Extract the [X, Y] coordinate from the center of the cell holding the provided text.  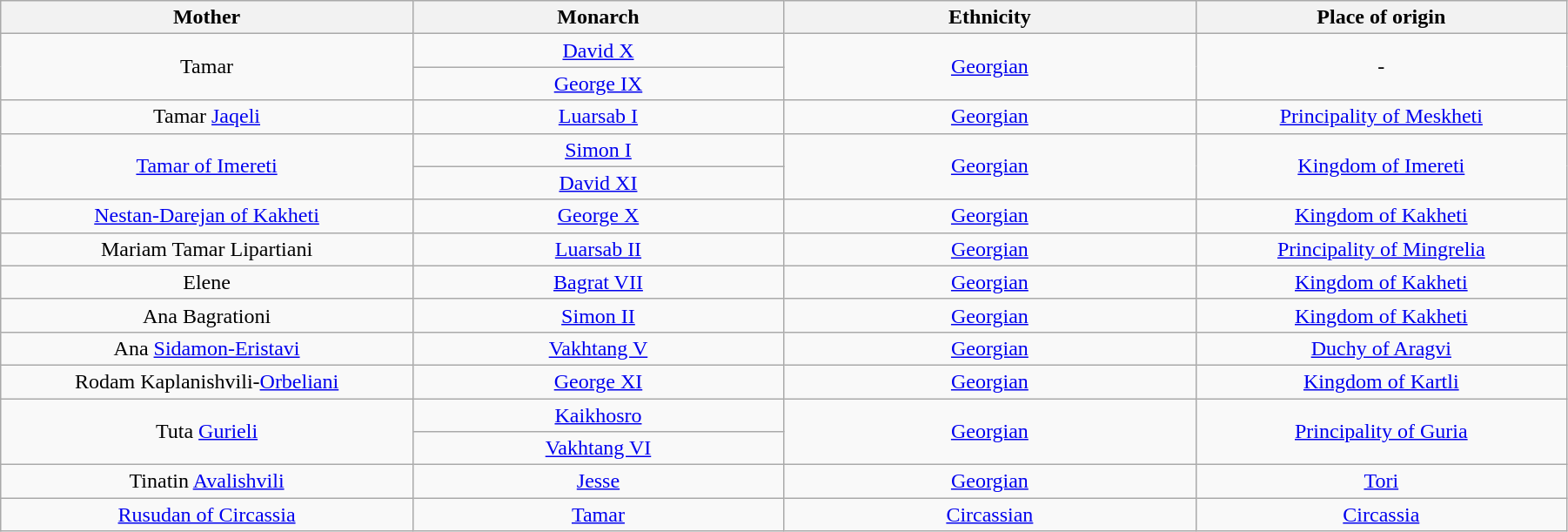
Kingdom of Imereti [1381, 166]
Circassia [1381, 515]
Place of origin [1381, 17]
Rodam Kaplanishvili-Orbeliani [207, 381]
Monarch [598, 17]
Vakhtang VI [598, 448]
Tinatin Avalishvili [207, 481]
Kingdom of Kartli [1381, 381]
Vakhtang V [598, 348]
Mother [207, 17]
Ana Bagrationi [207, 315]
Rusudan of Circassia [207, 515]
Circassian [990, 515]
Mariam Tamar Lipartiani [207, 249]
- [1381, 67]
Simon I [598, 150]
Tuta Gurieli [207, 432]
George X [598, 216]
Principality of Mingrelia [1381, 249]
Nestan-Darejan of Kakheti [207, 216]
Luarsab II [598, 249]
Ana Sidamon-Eristavi [207, 348]
George XI [598, 381]
Kaikhosro [598, 415]
George IX [598, 84]
David XI [598, 183]
Tori [1381, 481]
Tamar of Imereti [207, 166]
Jesse [598, 481]
Tamar Jaqeli [207, 117]
Luarsab I [598, 117]
Bagrat VII [598, 282]
Principality of Guria [1381, 432]
Simon II [598, 315]
David X [598, 51]
Elene [207, 282]
Principality of Meskheti [1381, 117]
Duchy of Aragvi [1381, 348]
Ethnicity [990, 17]
